Scan for the cell matching the given text and deliver its (x, y) coordinate at center. 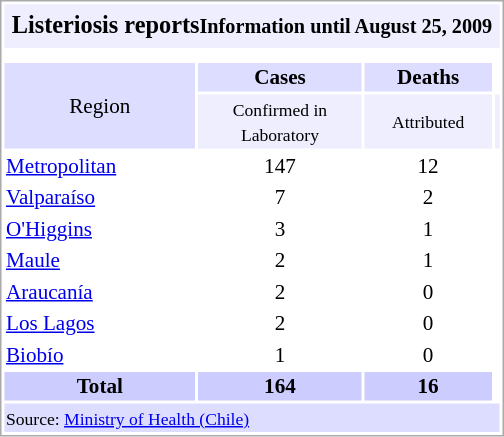
Cases (280, 77)
Listeriosis reportsInformation until August 25, 2009 (252, 26)
7 (280, 197)
12 (428, 165)
Deaths (428, 77)
Confirmed inLaboratory (280, 121)
164 (280, 386)
Maule (100, 260)
Los Lagos (100, 323)
Metropolitan (100, 165)
O'Higgins (100, 228)
Araucanía (100, 291)
Biobío (100, 354)
Total (100, 386)
Valparaíso (100, 197)
147 (280, 165)
Attributed (428, 121)
Source: Ministry of Health (Chile) (252, 417)
Region (100, 106)
3 (280, 228)
16 (428, 386)
